Search for the cell housing the specified text and yield its [X, Y] center coordinate. 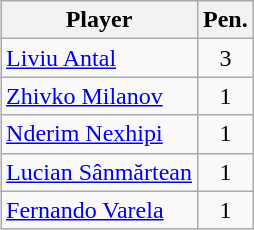
3 [226, 58]
Player [100, 20]
Pen. [226, 20]
Zhivko Milanov [100, 96]
Fernando Varela [100, 210]
Nderim Nexhipi [100, 134]
Liviu Antal [100, 58]
Lucian Sânmărtean [100, 172]
